Determine the (x, y) coordinate at the center of the cell enclosing the given text.  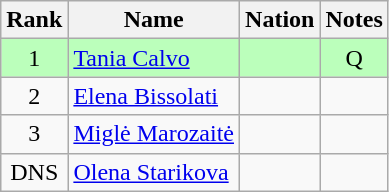
DNS (34, 172)
Tania Calvo (154, 58)
Name (154, 20)
Miglė Marozaitė (154, 134)
Olena Starikova (154, 172)
3 (34, 134)
2 (34, 96)
Nation (280, 20)
Q (354, 58)
Notes (354, 20)
1 (34, 58)
Elena Bissolati (154, 96)
Rank (34, 20)
